Search for the cell housing the specified text and yield its (X, Y) center coordinate. 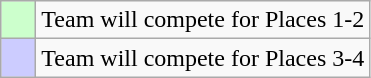
Team will compete for Places 3-4 (203, 58)
Team will compete for Places 1-2 (203, 20)
